Detect which cell encompasses the target text, then output its [x, y] center coordinate. 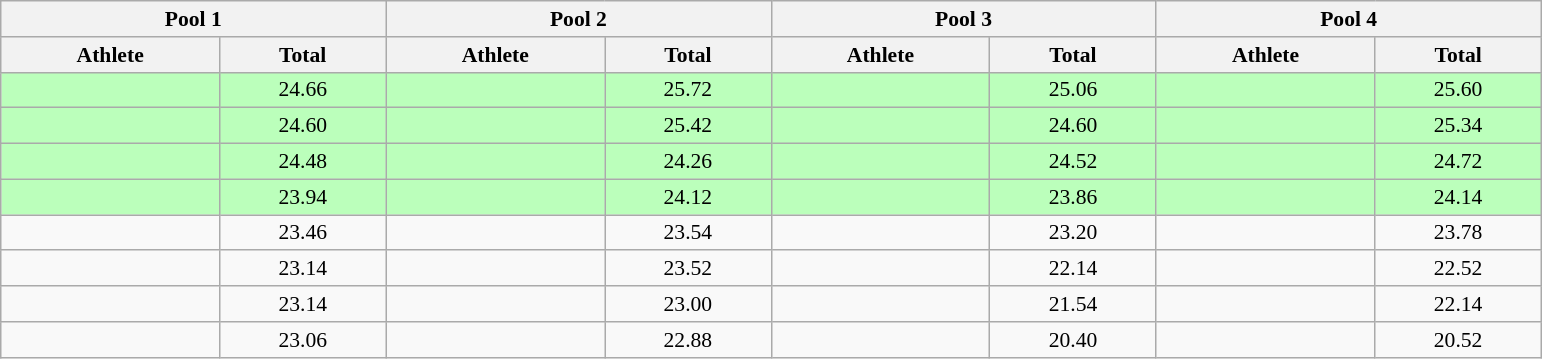
25.06 [1073, 90]
23.86 [1073, 197]
25.34 [1458, 126]
25.42 [688, 126]
23.52 [688, 269]
21.54 [1073, 304]
22.88 [688, 340]
22.52 [1458, 269]
Pool 1 [194, 19]
Pool 4 [1348, 19]
24.48 [303, 162]
23.94 [303, 197]
23.20 [1073, 233]
24.72 [1458, 162]
23.54 [688, 233]
25.72 [688, 90]
23.00 [688, 304]
25.60 [1458, 90]
20.52 [1458, 340]
Pool 3 [964, 19]
24.14 [1458, 197]
24.26 [688, 162]
23.46 [303, 233]
Pool 2 [578, 19]
24.12 [688, 197]
24.52 [1073, 162]
24.66 [303, 90]
23.78 [1458, 233]
20.40 [1073, 340]
23.06 [303, 340]
